From the cell containing the given text, extract its center point as (X, Y) coordinate. 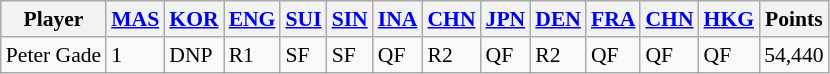
HKG (730, 19)
Player (54, 19)
INA (398, 19)
DEN (558, 19)
SIN (350, 19)
Points (794, 19)
MAS (135, 19)
SUI (303, 19)
R1 (252, 55)
ENG (252, 19)
Peter Gade (54, 55)
FRA (613, 19)
1 (135, 55)
54,440 (794, 55)
KOR (194, 19)
JPN (506, 19)
DNP (194, 55)
